From the cell containing the given text, extract its center point as (X, Y) coordinate. 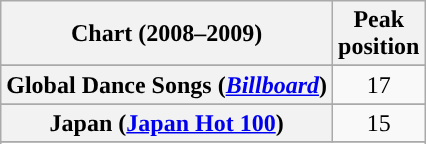
Peakposition (379, 34)
17 (379, 85)
15 (379, 123)
Chart (2008–2009) (167, 34)
Japan (Japan Hot 100) (167, 123)
Global Dance Songs (Billboard) (167, 85)
